From the cell containing the given text, extract its center point as (x, y) coordinate. 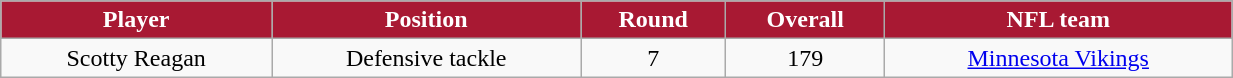
Position (426, 20)
Round (654, 20)
Scotty Reagan (136, 58)
179 (806, 58)
7 (654, 58)
Minnesota Vikings (1058, 58)
Overall (806, 20)
Player (136, 20)
Defensive tackle (426, 58)
NFL team (1058, 20)
